Return the [x, y] coordinate for the center point of the cell that contains the specified text.  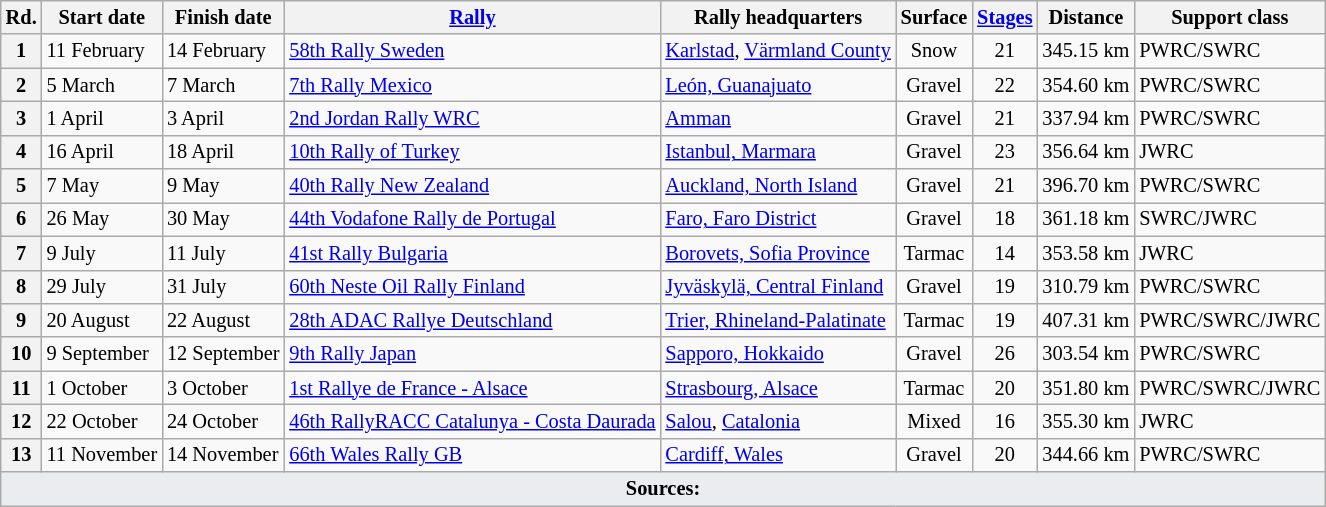
4 [22, 152]
11 July [223, 253]
Cardiff, Wales [778, 455]
396.70 km [1086, 186]
14 February [223, 51]
12 September [223, 354]
20 August [102, 320]
41st Rally Bulgaria [472, 253]
60th Neste Oil Rally Finland [472, 287]
3 October [223, 388]
337.94 km [1086, 118]
1 [22, 51]
9th Rally Japan [472, 354]
310.79 km [1086, 287]
354.60 km [1086, 85]
5 March [102, 85]
29 July [102, 287]
58th Rally Sweden [472, 51]
Start date [102, 17]
9 July [102, 253]
1 October [102, 388]
Mixed [934, 421]
Snow [934, 51]
23 [1004, 152]
Sources: [663, 489]
Auckland, North Island [778, 186]
Support class [1230, 17]
18 [1004, 219]
SWRC/JWRC [1230, 219]
Strasbourg, Alsace [778, 388]
7 [22, 253]
10 [22, 354]
Rd. [22, 17]
14 November [223, 455]
13 [22, 455]
10th Rally of Turkey [472, 152]
12 [22, 421]
351.80 km [1086, 388]
León, Guanajuato [778, 85]
11 [22, 388]
1st Rallye de France - Alsace [472, 388]
28th ADAC Rallye Deutschland [472, 320]
8 [22, 287]
66th Wales Rally GB [472, 455]
Jyväskylä, Central Finland [778, 287]
Borovets, Sofia Province [778, 253]
407.31 km [1086, 320]
7 May [102, 186]
3 [22, 118]
46th RallyRACC Catalunya - Costa Daurada [472, 421]
3 April [223, 118]
16 April [102, 152]
11 November [102, 455]
345.15 km [1086, 51]
2 [22, 85]
24 October [223, 421]
40th Rally New Zealand [472, 186]
9 [22, 320]
22 August [223, 320]
Stages [1004, 17]
9 September [102, 354]
Amman [778, 118]
Istanbul, Marmara [778, 152]
16 [1004, 421]
303.54 km [1086, 354]
31 July [223, 287]
26 May [102, 219]
30 May [223, 219]
22 [1004, 85]
Sapporo, Hokkaido [778, 354]
Karlstad, Värmland County [778, 51]
361.18 km [1086, 219]
11 February [102, 51]
Trier, Rhineland-Palatinate [778, 320]
26 [1004, 354]
Rally [472, 17]
22 October [102, 421]
18 April [223, 152]
355.30 km [1086, 421]
Finish date [223, 17]
7 March [223, 85]
1 April [102, 118]
Salou, Catalonia [778, 421]
14 [1004, 253]
44th Vodafone Rally de Portugal [472, 219]
9 May [223, 186]
5 [22, 186]
353.58 km [1086, 253]
2nd Jordan Rally WRC [472, 118]
7th Rally Mexico [472, 85]
Distance [1086, 17]
356.64 km [1086, 152]
Rally headquarters [778, 17]
6 [22, 219]
344.66 km [1086, 455]
Faro, Faro District [778, 219]
Surface [934, 17]
